For the text-containing cell, return its midpoint in [x, y] coordinate format. 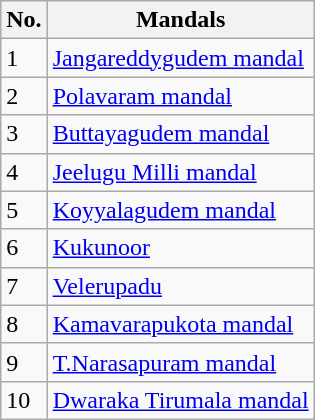
Kamavarapukota mandal [180, 324]
6 [24, 248]
Velerupadu [180, 286]
Koyyalagudem mandal [180, 210]
1 [24, 58]
10 [24, 400]
9 [24, 362]
2 [24, 96]
3 [24, 134]
No. [24, 20]
T.Narasapuram mandal [180, 362]
Buttayagudem mandal [180, 134]
4 [24, 172]
5 [24, 210]
Jangareddygudem mandal [180, 58]
Jeelugu Milli mandal [180, 172]
Dwaraka Tirumala mandal [180, 400]
Polavaram mandal [180, 96]
8 [24, 324]
Kukunoor [180, 248]
Mandals [180, 20]
7 [24, 286]
